Return the [x, y] coordinate for the center point of the cell that contains the specified text.  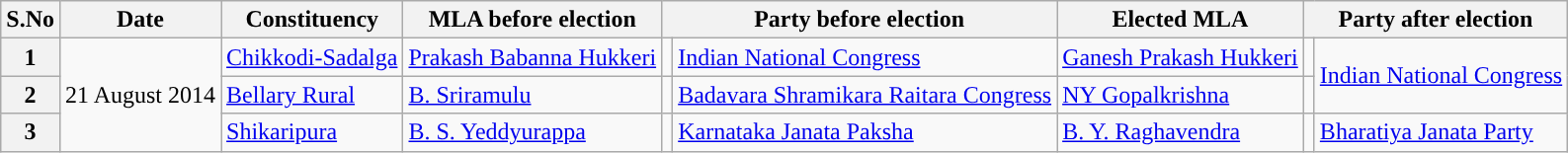
B. Y. Raghavendra [1181, 132]
Badavara Shramikara Raitara Congress [866, 95]
S.No [31, 20]
B. Sriramulu [533, 95]
1 [31, 57]
2 [31, 95]
Chikkodi-Sadalga [312, 57]
Bellary Rural [312, 95]
Party after election [1435, 20]
Shikaripura [312, 132]
3 [31, 132]
Karnataka Janata Paksha [866, 132]
B. S. Yeddyurappa [533, 132]
Party before election [860, 20]
Ganesh Prakash Hukkeri [1181, 57]
Constituency [312, 20]
Date [140, 20]
MLA before election [533, 20]
NY Gopalkrishna [1181, 95]
Bharatiya Janata Party [1441, 132]
21 August 2014 [140, 95]
Elected MLA [1181, 20]
Prakash Babanna Hukkeri [533, 57]
